Scan for the cell matching the given text and deliver its [x, y] coordinate at center. 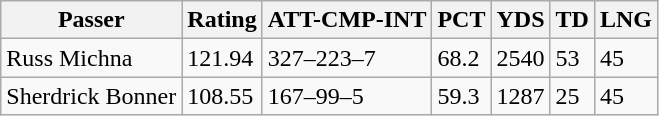
Passer [92, 20]
108.55 [222, 96]
ATT-CMP-INT [347, 20]
YDS [520, 20]
Rating [222, 20]
327–223–7 [347, 58]
167–99–5 [347, 96]
25 [572, 96]
121.94 [222, 58]
53 [572, 58]
2540 [520, 58]
59.3 [462, 96]
Sherdrick Bonner [92, 96]
1287 [520, 96]
LNG [626, 20]
Russ Michna [92, 58]
PCT [462, 20]
68.2 [462, 58]
TD [572, 20]
